Search for the cell housing the specified text and yield its (x, y) center coordinate. 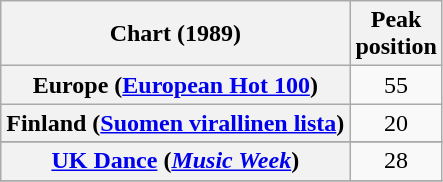
Peakposition (396, 34)
55 (396, 85)
20 (396, 123)
Finland (Suomen virallinen lista) (176, 123)
UK Dance (Music Week) (176, 161)
28 (396, 161)
Europe (European Hot 100) (176, 85)
Chart (1989) (176, 34)
